Capture the cell that displays the provided text and extract its [x, y] central coordinate. 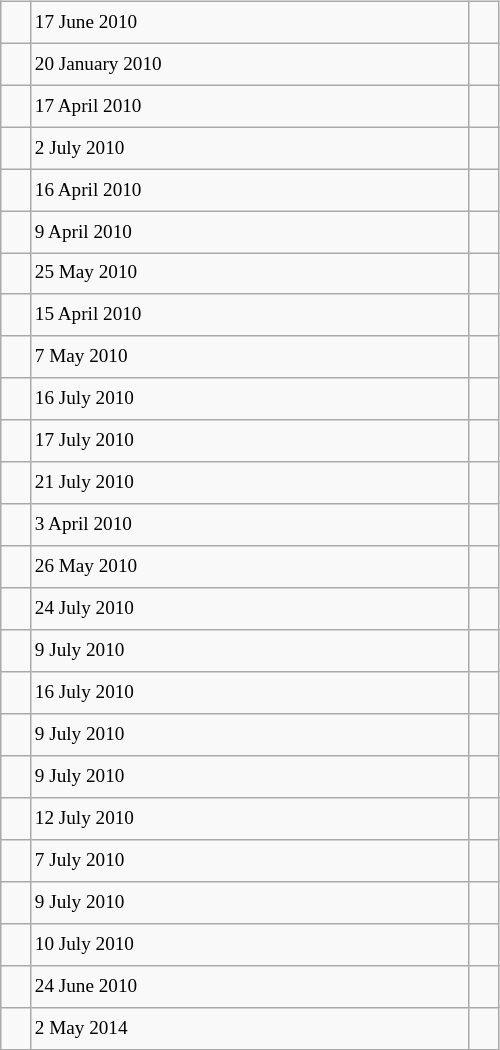
3 April 2010 [250, 525]
2 May 2014 [250, 1028]
24 June 2010 [250, 986]
17 June 2010 [250, 22]
12 July 2010 [250, 819]
7 May 2010 [250, 357]
10 July 2010 [250, 944]
21 July 2010 [250, 483]
16 April 2010 [250, 190]
2 July 2010 [250, 148]
7 July 2010 [250, 861]
17 April 2010 [250, 106]
25 May 2010 [250, 274]
9 April 2010 [250, 232]
24 July 2010 [250, 609]
20 January 2010 [250, 64]
17 July 2010 [250, 441]
15 April 2010 [250, 315]
26 May 2010 [250, 567]
